Find where the given text appears and provide that cell's center as (x, y) coordinate. 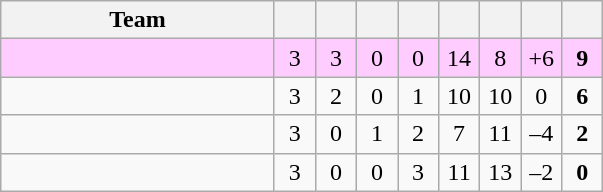
–2 (542, 172)
+6 (542, 58)
7 (460, 134)
–4 (542, 134)
13 (500, 172)
8 (500, 58)
6 (582, 96)
14 (460, 58)
9 (582, 58)
Team (138, 20)
